From the cell containing the given text, extract its center point as (x, y) coordinate. 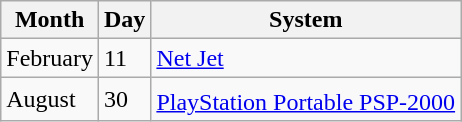
February (50, 58)
August (50, 100)
PlayStation Portable PSP-2000 (306, 100)
Day (124, 20)
11 (124, 58)
System (306, 20)
Net Jet (306, 58)
Month (50, 20)
30 (124, 100)
